Search for the cell housing the specified text and yield its [x, y] center coordinate. 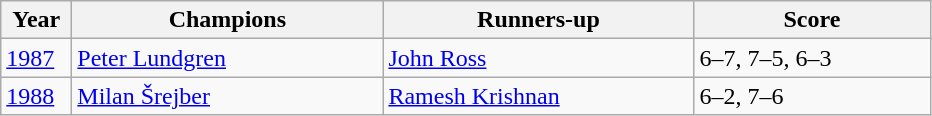
Year [36, 20]
Ramesh Krishnan [538, 96]
6–7, 7–5, 6–3 [812, 58]
1987 [36, 58]
Peter Lundgren [228, 58]
Score [812, 20]
1988 [36, 96]
Milan Šrejber [228, 96]
John Ross [538, 58]
6–2, 7–6 [812, 96]
Runners-up [538, 20]
Champions [228, 20]
